Provide the [X, Y] coordinate of the cell's center where the given text is located.  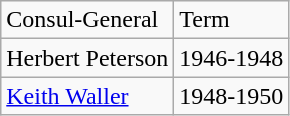
Keith Waller [88, 96]
Herbert Peterson [88, 58]
1946-1948 [232, 58]
Term [232, 20]
Consul-General [88, 20]
1948-1950 [232, 96]
